Scan for the cell matching the given text and deliver its (x, y) coordinate at center. 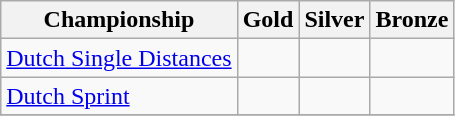
Championship (119, 20)
Dutch Sprint (119, 96)
Gold (268, 20)
Silver (334, 20)
Dutch Single Distances (119, 58)
Bronze (412, 20)
